Provide the (x, y) coordinate of the cell's center where the given text is located.  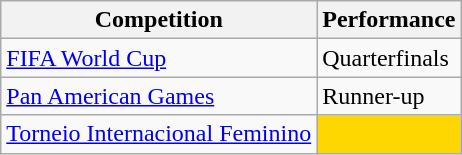
Torneio Internacional Feminino (159, 134)
Performance (389, 20)
Competition (159, 20)
Runner-up (389, 96)
FIFA World Cup (159, 58)
Pan American Games (159, 96)
Quarterfinals (389, 58)
